Find where the given text appears and provide that cell's center as (X, Y) coordinate. 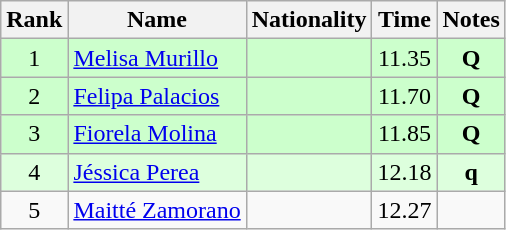
11.85 (404, 134)
12.18 (404, 172)
Name (157, 20)
Jéssica Perea (157, 172)
2 (34, 96)
1 (34, 58)
Melisa Murillo (157, 58)
q (471, 172)
Time (404, 20)
4 (34, 172)
11.70 (404, 96)
Nationality (309, 20)
5 (34, 210)
Rank (34, 20)
11.35 (404, 58)
12.27 (404, 210)
Maitté Zamorano (157, 210)
Notes (471, 20)
Fiorela Molina (157, 134)
3 (34, 134)
Felipa Palacios (157, 96)
